Scan for the cell matching the given text and deliver its [X, Y] coordinate at center. 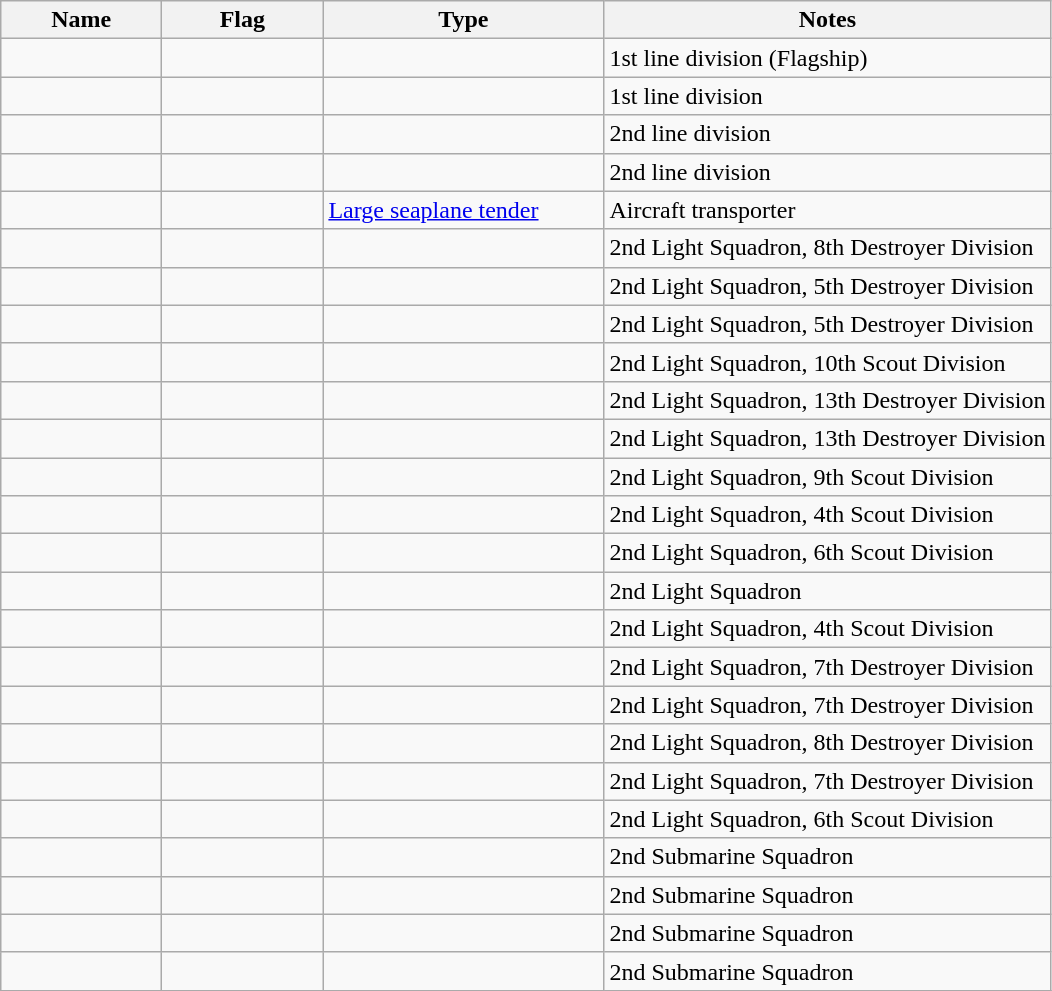
Name [82, 20]
1st line division (Flagship) [828, 58]
2nd Light Squadron, 9th Scout Division [828, 477]
2nd Light Squadron, 10th Scout Division [828, 362]
Large seaplane tender [464, 210]
Flag [242, 20]
1st line division [828, 96]
Aircraft transporter [828, 210]
2nd Light Squadron [828, 591]
Notes [828, 20]
Type [464, 20]
